Find where the given text appears and provide that cell's center as (x, y) coordinate. 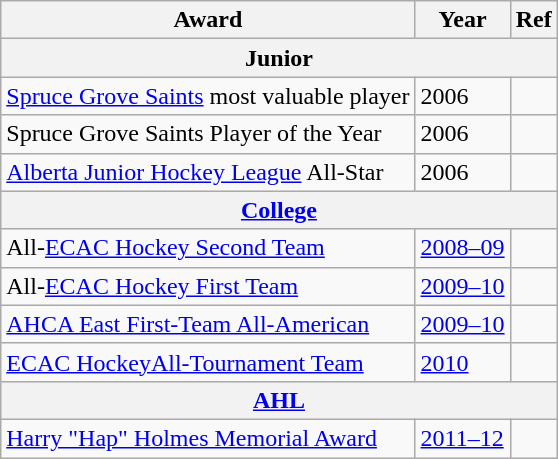
Spruce Grove Saints most valuable player (208, 96)
ECAC HockeyAll-Tournament Team (208, 362)
Harry "Hap" Holmes Memorial Award (208, 438)
2010 (462, 362)
All-ECAC Hockey First Team (208, 286)
Junior (279, 58)
AHL (279, 400)
Alberta Junior Hockey League All-Star (208, 172)
AHCA East First-Team All-American (208, 324)
All-ECAC Hockey Second Team (208, 248)
Spruce Grove Saints Player of the Year (208, 134)
2008–09 (462, 248)
College (279, 210)
Year (462, 20)
2011–12 (462, 438)
Ref (534, 20)
Award (208, 20)
